Return [x, y] of the center of cell containing provided text 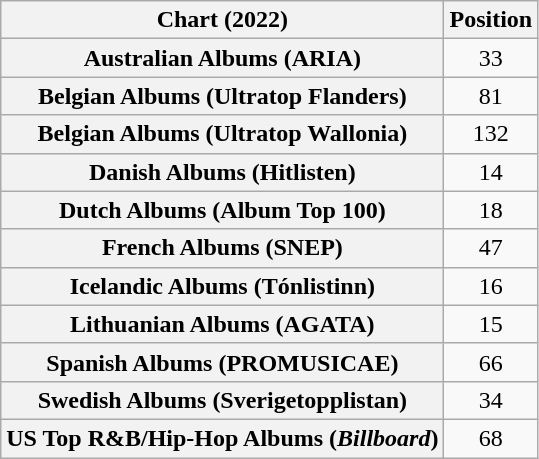
Danish Albums (Hitlisten) [222, 172]
US Top R&B/Hip-Hop Albums (Billboard) [222, 438]
132 [491, 134]
18 [491, 210]
Lithuanian Albums (AGATA) [222, 324]
Australian Albums (ARIA) [222, 58]
Position [491, 20]
47 [491, 248]
15 [491, 324]
Icelandic Albums (Tónlistinn) [222, 286]
16 [491, 286]
68 [491, 438]
66 [491, 362]
Belgian Albums (Ultratop Flanders) [222, 96]
81 [491, 96]
33 [491, 58]
Swedish Albums (Sverigetopplistan) [222, 400]
Dutch Albums (Album Top 100) [222, 210]
14 [491, 172]
French Albums (SNEP) [222, 248]
Belgian Albums (Ultratop Wallonia) [222, 134]
34 [491, 400]
Spanish Albums (PROMUSICAE) [222, 362]
Chart (2022) [222, 20]
